Output the (x, y) coordinate of the center of the cell containing the given text.  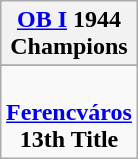
OB I 1944Champions (70, 34)
Ferencváros13th Title (70, 112)
